Output the (x, y) coordinate of the center of the cell containing the given text.  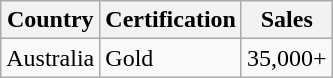
Gold (171, 58)
Sales (286, 20)
Country (50, 20)
Australia (50, 58)
Certification (171, 20)
35,000+ (286, 58)
